Output the (X, Y) coordinate of the center of the cell containing the given text.  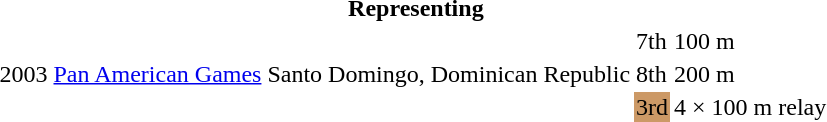
7th (652, 41)
8th (652, 74)
Pan American Games (158, 74)
3rd (652, 107)
Santo Domingo, Dominican Republic (449, 74)
